Locate the cell with the specified text and output its [X, Y] center coordinate. 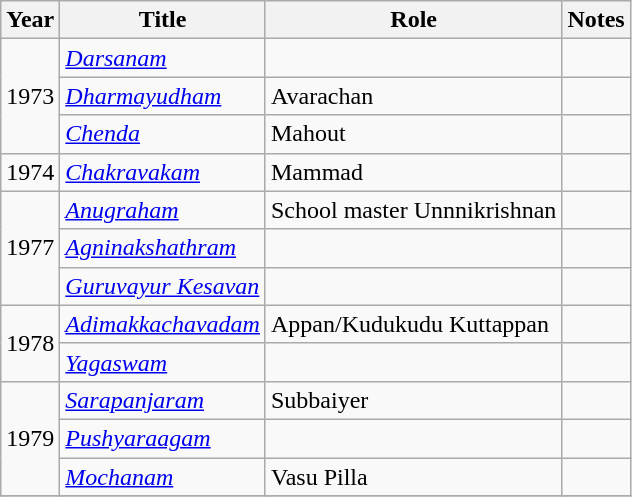
1977 [30, 248]
Anugraham [163, 210]
Dharmayudham [163, 96]
Sarapanjaram [163, 400]
Adimakkachavadam [163, 324]
Pushyaraagam [163, 438]
Mammad [413, 172]
1978 [30, 343]
Year [30, 20]
Chakravakam [163, 172]
Title [163, 20]
Appan/Kudukudu Kuttappan [413, 324]
Agninakshathram [163, 248]
Subbaiyer [413, 400]
Mochanam [163, 477]
Yagaswam [163, 362]
School master Unnnikrishnan [413, 210]
Guruvayur Kesavan [163, 286]
Darsanam [163, 58]
Vasu Pilla [413, 477]
Chenda [163, 134]
1973 [30, 96]
Mahout [413, 134]
Role [413, 20]
Notes [596, 20]
1974 [30, 172]
1979 [30, 438]
Avarachan [413, 96]
